Provide the [x, y] coordinate of the cell's center where the given text is located.  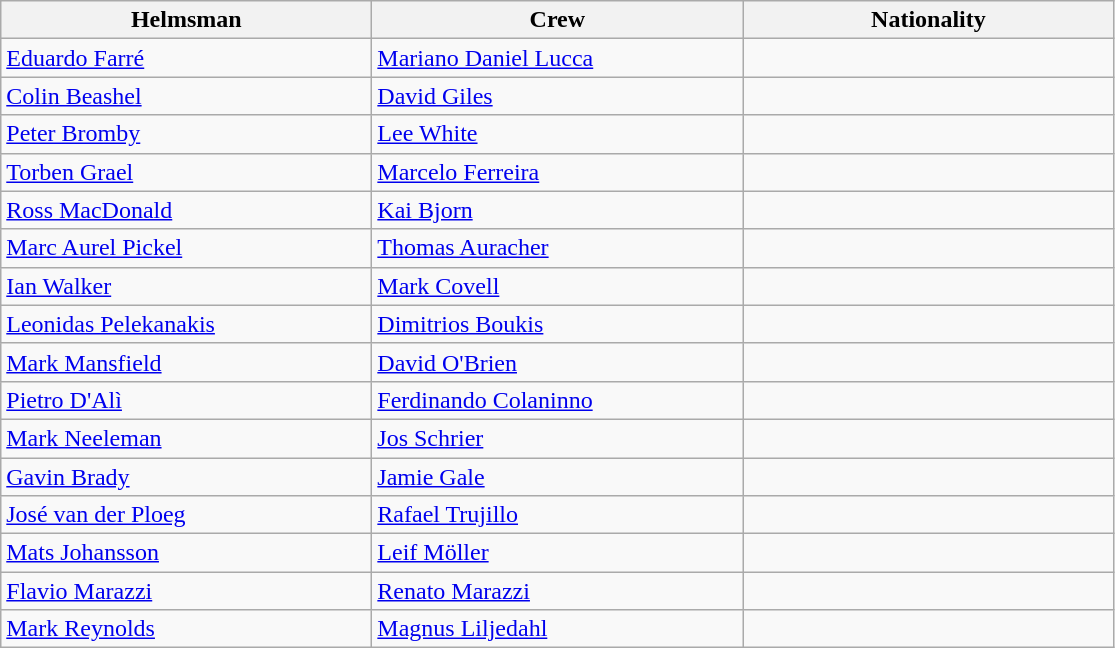
Lee White [558, 134]
Torben Grael [186, 172]
Marc Aurel Pickel [186, 248]
José van der Ploeg [186, 515]
Mark Neeleman [186, 438]
Helmsman [186, 20]
Mark Reynolds [186, 629]
Crew [558, 20]
Peter Bromby [186, 134]
Mark Mansfield [186, 362]
Pietro D'Alì [186, 400]
Eduardo Farré [186, 58]
Jamie Gale [558, 477]
Mariano Daniel Lucca [558, 58]
David Giles [558, 96]
Ian Walker [186, 286]
Dimitrios Boukis [558, 324]
Gavin Brady [186, 477]
Kai Bjorn [558, 210]
David O'Brien [558, 362]
Mark Covell [558, 286]
Magnus Liljedahl [558, 629]
Nationality [928, 20]
Marcelo Ferreira [558, 172]
Ferdinando Colaninno [558, 400]
Mats Johansson [186, 553]
Leif Möller [558, 553]
Flavio Marazzi [186, 591]
Thomas Auracher [558, 248]
Jos Schrier [558, 438]
Colin Beashel [186, 96]
Renato Marazzi [558, 591]
Rafael Trujillo [558, 515]
Leonidas Pelekanakis [186, 324]
Ross MacDonald [186, 210]
